Identify which cell holds the provided text, then report its [x, y] central coordinate. 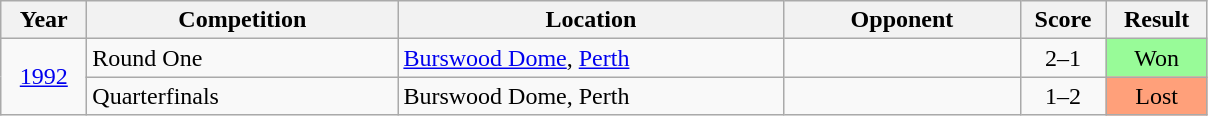
Opponent [902, 20]
1992 [44, 77]
Competition [242, 20]
Round One [242, 58]
Lost [1156, 96]
Location [591, 20]
Score [1063, 20]
Result [1156, 20]
2–1 [1063, 58]
Won [1156, 58]
Quarterfinals [242, 96]
1–2 [1063, 96]
Year [44, 20]
